Extract the (x, y) coordinate from the center of the cell holding the provided text.  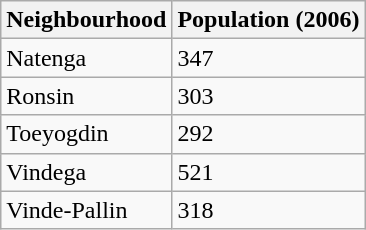
Neighbourhood (86, 20)
292 (268, 134)
Natenga (86, 58)
Population (2006) (268, 20)
Ronsin (86, 96)
Vinde-Pallin (86, 210)
521 (268, 172)
Vindega (86, 172)
347 (268, 58)
303 (268, 96)
Toeyogdin (86, 134)
318 (268, 210)
